Determine the (x, y) coordinate at the center of the cell enclosing the given text.  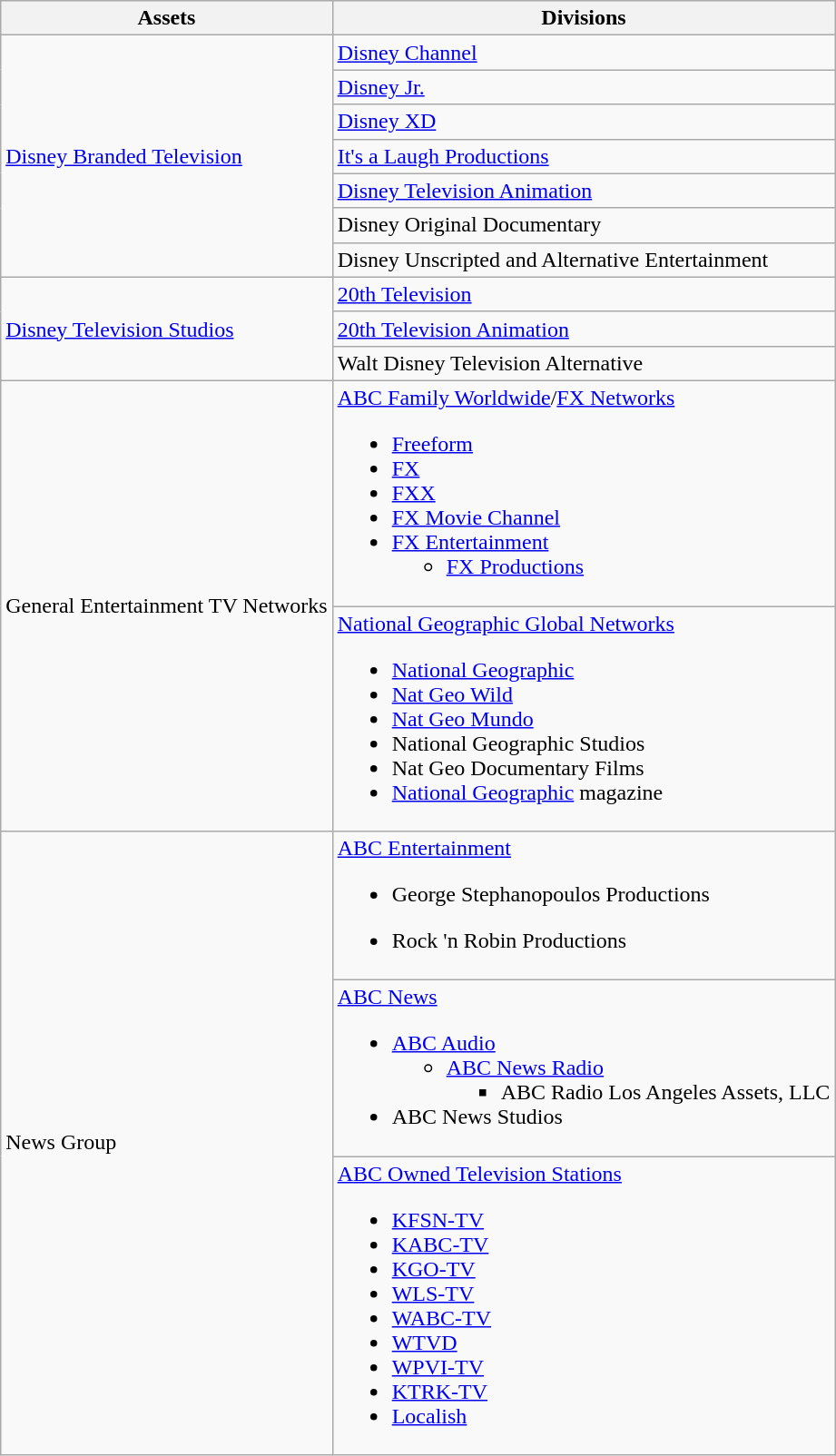
ABC NewsABC AudioABC News RadioABC Radio Los Angeles Assets, LLCABC News Studios (584, 1068)
It's a Laugh Productions (584, 156)
Walt Disney Television Alternative (584, 363)
ABC Family Worldwide/FX NetworksFreeformFXFXXFX Movie ChannelFX EntertainmentFX Productions (584, 493)
Divisions (584, 18)
News Group (167, 1144)
General Entertainment TV Networks (167, 605)
ABC EntertainmentGeorge Stephanopoulos ProductionsRock 'n Robin Productions (584, 906)
20th Television (584, 294)
Disney Original Documentary (584, 225)
Disney Unscripted and Alternative Entertainment (584, 260)
20th Television Animation (584, 329)
Disney Jr. (584, 87)
ABC Owned Television StationsKFSN-TVKABC-TVKGO-TVWLS-TVWABC-TVWTVDWPVI-TVKTRK-TVLocalish (584, 1305)
Assets (167, 18)
Disney Channel (584, 53)
Disney XD (584, 122)
Disney Branded Television (167, 156)
Disney Television Animation (584, 191)
Disney Television Studios (167, 329)
